Search for the cell housing the specified text and yield its [x, y] center coordinate. 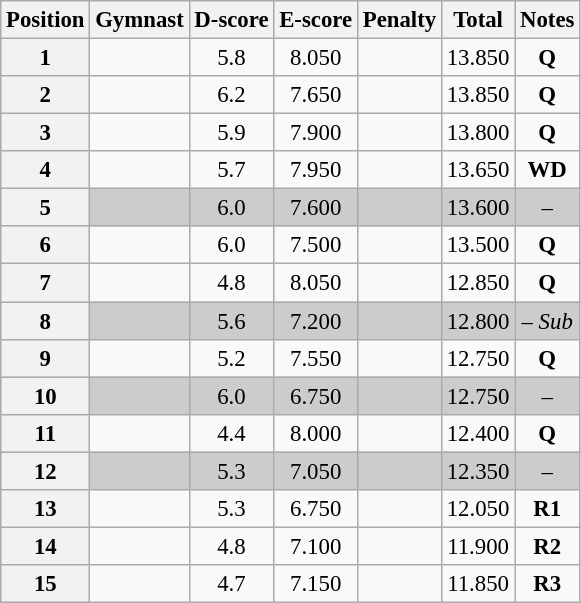
WD [548, 170]
R3 [548, 584]
8 [46, 321]
5.2 [232, 358]
14 [46, 546]
6 [46, 245]
13.650 [478, 170]
12.800 [478, 321]
4.4 [232, 433]
7.100 [316, 546]
Notes [548, 20]
10 [46, 396]
R2 [548, 546]
Penalty [399, 20]
R1 [548, 509]
12.050 [478, 509]
11.900 [478, 546]
5.9 [232, 133]
11 [46, 433]
D-score [232, 20]
12.350 [478, 471]
15 [46, 584]
7.650 [316, 95]
8.000 [316, 433]
2 [46, 95]
1 [46, 58]
5 [46, 208]
4 [46, 170]
12.400 [478, 433]
E-score [316, 20]
7.050 [316, 471]
7.200 [316, 321]
4.7 [232, 584]
7.600 [316, 208]
5.7 [232, 170]
12 [46, 471]
Gymnast [140, 20]
12.850 [478, 283]
Position [46, 20]
7.900 [316, 133]
5.8 [232, 58]
7.500 [316, 245]
13.600 [478, 208]
13.800 [478, 133]
7.550 [316, 358]
13 [46, 509]
6.2 [232, 95]
11.850 [478, 584]
– Sub [548, 321]
9 [46, 358]
7.950 [316, 170]
13.500 [478, 245]
7 [46, 283]
Total [478, 20]
5.6 [232, 321]
3 [46, 133]
7.150 [316, 584]
